Return the [X, Y] coordinate for the center point of the cell that contains the specified text.  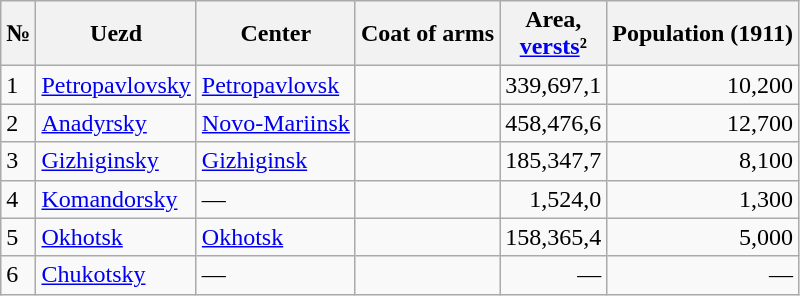
1 [18, 85]
5 [18, 237]
Chukotsky [116, 275]
185,347,7 [554, 161]
4 [18, 199]
№ [18, 34]
Gizhiginsk [276, 161]
12,700 [703, 123]
Anadyrsky [116, 123]
2 [18, 123]
339,697,1 [554, 85]
Petropavlovsk [276, 85]
Center [276, 34]
10,200 [703, 85]
5,000 [703, 237]
158,365,4 [554, 237]
Novo-Mariinsk [276, 123]
458,476,6 [554, 123]
Coat of arms [427, 34]
1,524,0 [554, 199]
Uezd [116, 34]
Population (1911) [703, 34]
Area,versts² [554, 34]
Gizhiginsky [116, 161]
6 [18, 275]
3 [18, 161]
Komandorsky [116, 199]
8,100 [703, 161]
1,300 [703, 199]
Petropavlovsky [116, 85]
